Return the (X, Y) coordinate for the center point of the cell that contains the specified text.  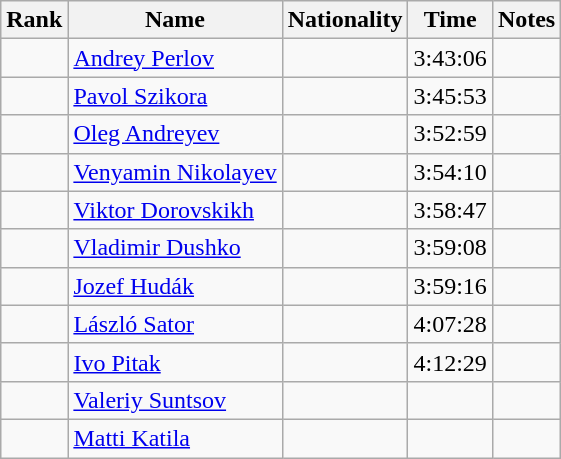
Viktor Dorovskikh (175, 210)
Time (450, 20)
Andrey Perlov (175, 58)
3:52:59 (450, 134)
4:12:29 (450, 362)
Valeriy Suntsov (175, 400)
3:59:16 (450, 286)
3:45:53 (450, 96)
3:59:08 (450, 248)
4:07:28 (450, 324)
3:43:06 (450, 58)
Oleg Andreyev (175, 134)
Pavol Szikora (175, 96)
Nationality (345, 20)
3:58:47 (450, 210)
Ivo Pitak (175, 362)
3:54:10 (450, 172)
Rank (34, 20)
Vladimir Dushko (175, 248)
Matti Katila (175, 438)
László Sator (175, 324)
Venyamin Nikolayev (175, 172)
Name (175, 20)
Jozef Hudák (175, 286)
Notes (526, 20)
